Determine the (X, Y) coordinate at the center of the cell enclosing the given text.  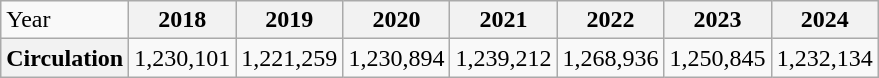
1,221,259 (290, 58)
2023 (718, 20)
1,250,845 (718, 58)
2022 (610, 20)
1,268,936 (610, 58)
2021 (504, 20)
2018 (182, 20)
2019 (290, 20)
2024 (824, 20)
Circulation (65, 58)
Year (65, 20)
1,232,134 (824, 58)
1,230,101 (182, 58)
2020 (396, 20)
1,239,212 (504, 58)
1,230,894 (396, 58)
